Return (x, y) of the center of cell containing provided text 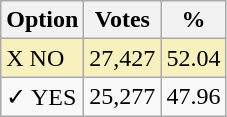
% (194, 20)
27,427 (122, 58)
25,277 (122, 97)
Option (42, 20)
52.04 (194, 58)
47.96 (194, 97)
Votes (122, 20)
X NO (42, 58)
✓ YES (42, 97)
